Scan for the cell matching the given text and deliver its (X, Y) coordinate at center. 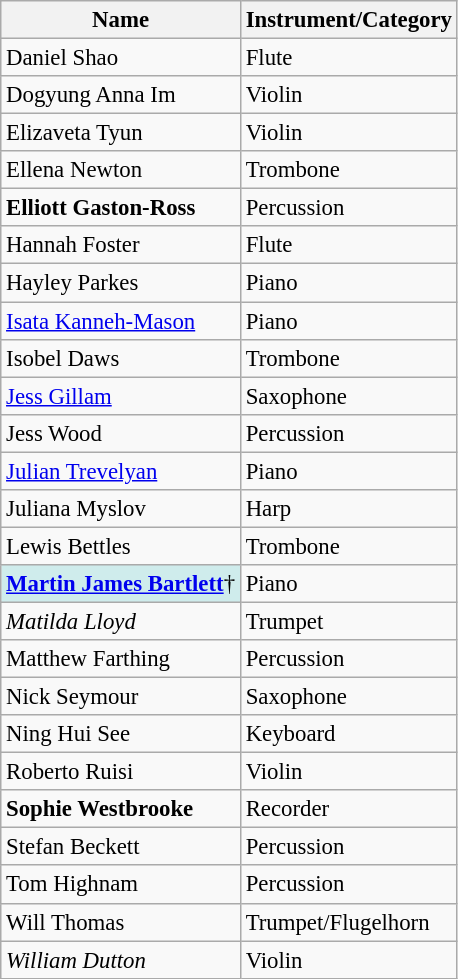
William Dutton (121, 960)
Martin James Bartlett† (121, 584)
Sophie Westbrooke (121, 809)
Roberto Ruisi (121, 772)
Harp (348, 509)
Tom Highnam (121, 885)
Recorder (348, 809)
Isobel Daws (121, 358)
Juliana Myslov (121, 509)
Elizaveta Tyun (121, 133)
Stefan Beckett (121, 847)
Elliott Gaston-Ross (121, 208)
Daniel Shao (121, 58)
Lewis Bettles (121, 546)
Instrument/Category (348, 20)
Isata Kanneh-Mason (121, 321)
Matilda Lloyd (121, 621)
Ellena Newton (121, 170)
Dogyung Anna Im (121, 95)
Jess Wood (121, 433)
Will Thomas (121, 922)
Nick Seymour (121, 697)
Jess Gillam (121, 396)
Matthew Farthing (121, 659)
Hannah Foster (121, 245)
Trumpet (348, 621)
Julian Trevelyan (121, 471)
Name (121, 20)
Keyboard (348, 734)
Ning Hui See (121, 734)
Hayley Parkes (121, 283)
Trumpet/Flugelhorn (348, 922)
